Find where the given text appears and provide that cell's center as (x, y) coordinate. 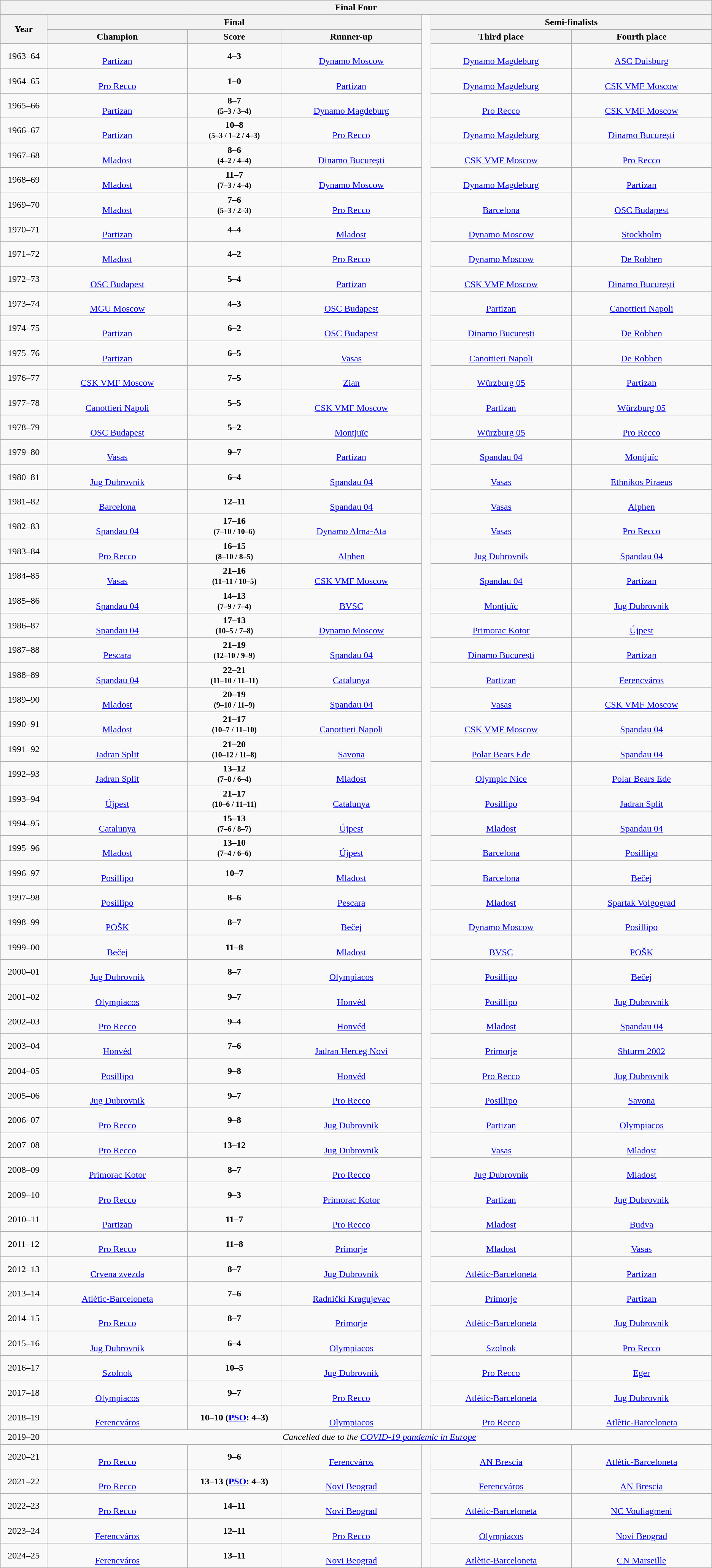
5–4 (234, 278)
1973–74 (24, 304)
5–5 (234, 402)
20–19 (9–10 / 11–9) (234, 700)
1984–85 (24, 576)
2024–25 (24, 1556)
1991–92 (24, 749)
13–10 (7–4 / 6–6) (234, 848)
13–12 (7–8 / 6–4) (234, 774)
21–16 (11–11 / 10–5) (234, 576)
1976–77 (24, 378)
Champion (117, 37)
7–5 (234, 378)
2008–09 (24, 1170)
21–19 (12–10 / 9–9) (234, 650)
2001–02 (24, 997)
14–11 (234, 1506)
1981–82 (24, 501)
2023–24 (24, 1531)
Radnički Kragujevac (351, 1293)
9–4 (234, 1021)
1968–69 (24, 180)
2014–15 (24, 1318)
1992–93 (24, 774)
Semi-finalists (571, 22)
7–6 (5–3 / 2–3) (234, 205)
2002–03 (24, 1021)
Third place (501, 37)
Final (234, 22)
1972–73 (24, 278)
21–17 (10–7 / 11–10) (234, 724)
Runner-up (351, 37)
2020–21 (24, 1456)
1999–00 (24, 947)
Jadran Herceg Novi (351, 1046)
1989–90 (24, 700)
2003–04 (24, 1046)
1980–81 (24, 477)
1994–95 (24, 823)
2016–17 (24, 1368)
10–8 (5–3 / 1–2 / 4–3) (234, 130)
Budva (641, 1220)
2022–23 (24, 1506)
6–2 (234, 329)
1974–75 (24, 329)
1978–79 (24, 428)
1975–76 (24, 353)
1997–98 (24, 898)
Fourth place (641, 37)
Spartak Volgograd (641, 898)
Crvena zvezda (117, 1269)
22–21 (11–10 / 11–11) (234, 675)
1966–67 (24, 130)
17–13 (10–5 / 7–8) (234, 625)
1986–87 (24, 625)
1969–70 (24, 205)
1998–99 (24, 922)
Dynamo Alma-Ata (351, 526)
1963–64 (24, 56)
1987–88 (24, 650)
10–7 (234, 873)
1977–78 (24, 402)
2006–07 (24, 1121)
Final Four (356, 8)
1990–91 (24, 724)
2010–11 (24, 1220)
ASC Duisburg (641, 56)
CN Marseille (641, 1556)
4–2 (234, 254)
1967–68 (24, 155)
1985–86 (24, 600)
14–13 (7–9 / 7–4) (234, 600)
1971–72 (24, 254)
1983–84 (24, 551)
21–20 (10–12 / 11–8) (234, 749)
8–6 (4–2 / 4–4) (234, 155)
1964–65 (24, 81)
2004–05 (24, 1070)
2017–18 (24, 1392)
16–15 (8–10 / 8–5) (234, 551)
13–11 (234, 1556)
1993–94 (24, 799)
1965–66 (24, 106)
13–13 (PSO: 4–3) (234, 1481)
Zian (351, 378)
2013–14 (24, 1293)
13–12 (234, 1145)
2021–22 (24, 1481)
Shturm 2002 (641, 1046)
2007–08 (24, 1145)
1996–97 (24, 873)
21–17 (10–6 / 11–11) (234, 799)
1988–89 (24, 675)
2000–01 (24, 972)
9–6 (234, 1456)
NC Vouliagmeni (641, 1506)
2018–19 (24, 1417)
2005–06 (24, 1096)
Olympic Nice (501, 774)
Cancelled due to the COVID-19 pandemic in Europe (380, 1437)
2012–13 (24, 1269)
2015–16 (24, 1343)
4–4 (234, 229)
1979–80 (24, 452)
Score (234, 37)
11–7 (234, 1220)
8–6 (234, 898)
1970–71 (24, 229)
1–0 (234, 81)
17–16 (7–10 / 10–6) (234, 526)
5–2 (234, 428)
9–3 (234, 1194)
Stockholm (641, 229)
8–7 (5–3 / 3–4) (234, 106)
15–13 (7–6 / 8–7) (234, 823)
2019–20 (24, 1437)
Year (24, 29)
MGU Moscow (117, 304)
10–5 (234, 1368)
6–5 (234, 353)
1995–96 (24, 848)
Ethnikos Piraeus (641, 477)
11–7 (7–3 / 4–4) (234, 180)
1982–83 (24, 526)
10–10 (PSO: 4–3) (234, 1417)
2009–10 (24, 1194)
Eger (641, 1368)
2011–12 (24, 1244)
